Locate the cell with the specified text and output its (x, y) center coordinate. 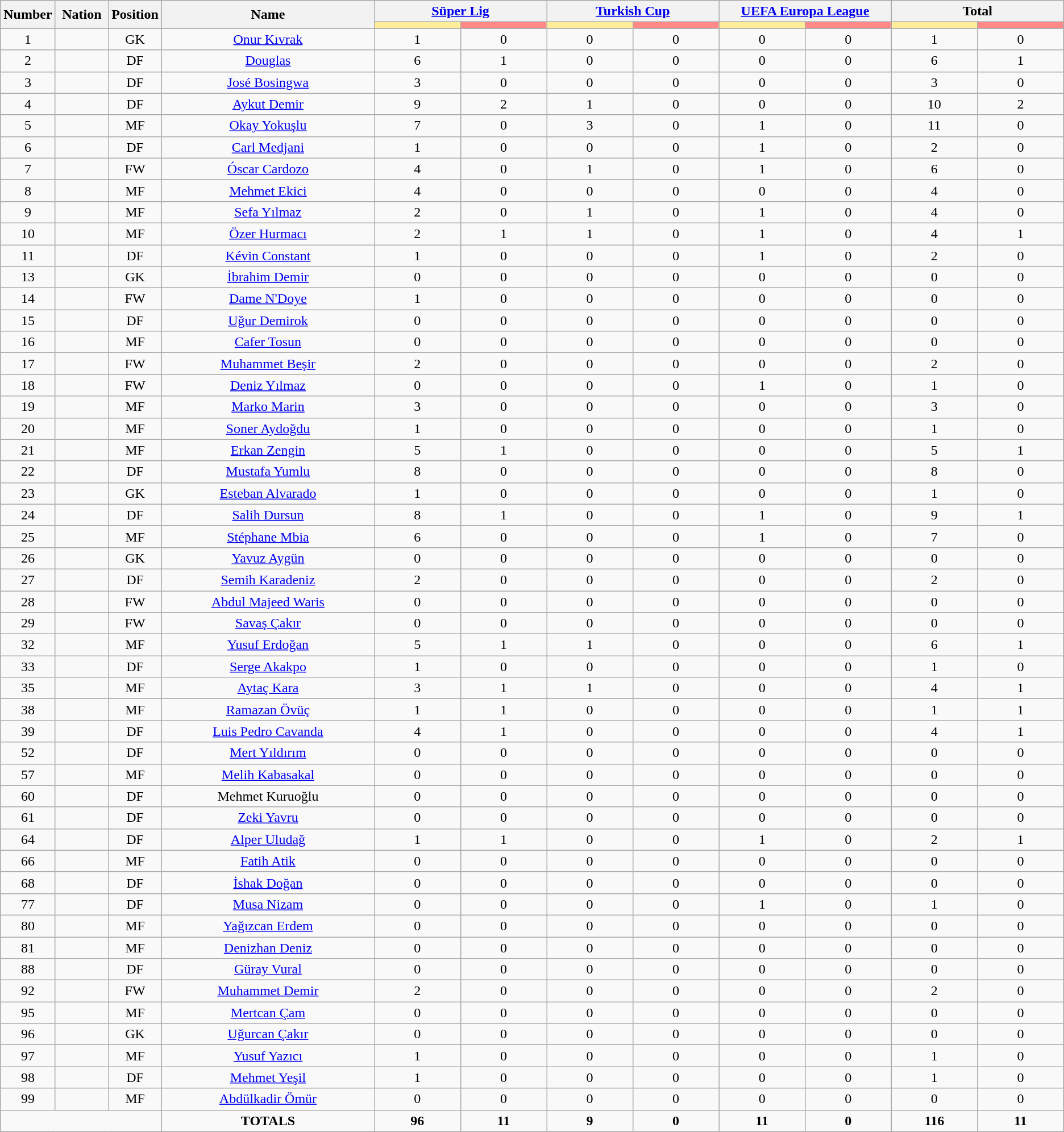
Melih Kabasakal (268, 775)
66 (28, 861)
Zeki Yavru (268, 818)
Yusuf Yazıcı (268, 1056)
95 (28, 1013)
Douglas (268, 61)
Özer Hurmacı (268, 234)
29 (28, 623)
64 (28, 839)
Abdul Majeed Waris (268, 602)
28 (28, 602)
Cafer Tosun (268, 342)
Stéphane Mbia (268, 536)
Total (978, 11)
Muhammet Demir (268, 991)
Soner Aydoğdu (268, 428)
52 (28, 753)
20 (28, 428)
Abdülkadir Ömür (268, 1099)
16 (28, 342)
Fatih Atik (268, 861)
Aytaç Kara (268, 688)
97 (28, 1056)
33 (28, 667)
21 (28, 450)
Turkish Cup (633, 11)
Süper Lig (460, 11)
Uğur Demirok (268, 321)
Ramazan Övüç (268, 710)
Yavuz Aygün (268, 558)
Deniz Yılmaz (268, 385)
92 (28, 991)
İshak Doğan (268, 883)
Mustafa Yumlu (268, 472)
35 (28, 688)
Uğurcan Çakır (268, 1034)
Muhammet Beşir (268, 364)
Dame N'Doye (268, 299)
Nation (82, 15)
Semih Karadeniz (268, 580)
13 (28, 277)
25 (28, 536)
Number (28, 15)
UEFA Europa League (805, 11)
14 (28, 299)
39 (28, 731)
Marko Marin (268, 407)
Mehmet Kuruoğlu (268, 796)
77 (28, 904)
27 (28, 580)
Yusuf Erdoğan (268, 645)
17 (28, 364)
Alper Uludağ (268, 839)
Güray Vural (268, 969)
98 (28, 1077)
Musa Nizam (268, 904)
Mert Yıldırım (268, 753)
22 (28, 472)
Position (135, 15)
116 (934, 1121)
Onur Kıvrak (268, 39)
88 (28, 969)
Yağızcan Erdem (268, 926)
80 (28, 926)
Serge Akakpo (268, 667)
68 (28, 883)
Óscar Cardozo (268, 169)
Savaş Çakır (268, 623)
19 (28, 407)
Mehmet Yeşil (268, 1077)
57 (28, 775)
İbrahim Demir (268, 277)
Salih Dursun (268, 515)
81 (28, 947)
Carl Medjani (268, 147)
Denizhan Deniz (268, 947)
Kévin Constant (268, 255)
Okay Yokuşlu (268, 126)
61 (28, 818)
Name (268, 15)
60 (28, 796)
Sefa Yılmaz (268, 212)
Aykut Demir (268, 104)
99 (28, 1099)
Erkan Zengin (268, 450)
18 (28, 385)
15 (28, 321)
TOTALS (268, 1121)
38 (28, 710)
32 (28, 645)
Mertcan Çam (268, 1013)
José Bosingwa (268, 82)
26 (28, 558)
Esteban Alvarado (268, 493)
Luis Pedro Cavanda (268, 731)
Mehmet Ekici (268, 190)
23 (28, 493)
24 (28, 515)
